Capture the cell that displays the provided text and extract its [X, Y] central coordinate. 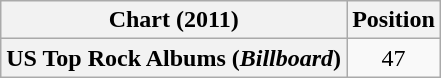
Chart (2011) [174, 20]
47 [394, 58]
US Top Rock Albums (Billboard) [174, 58]
Position [394, 20]
